From the cell containing the given text, extract its center point as (X, Y) coordinate. 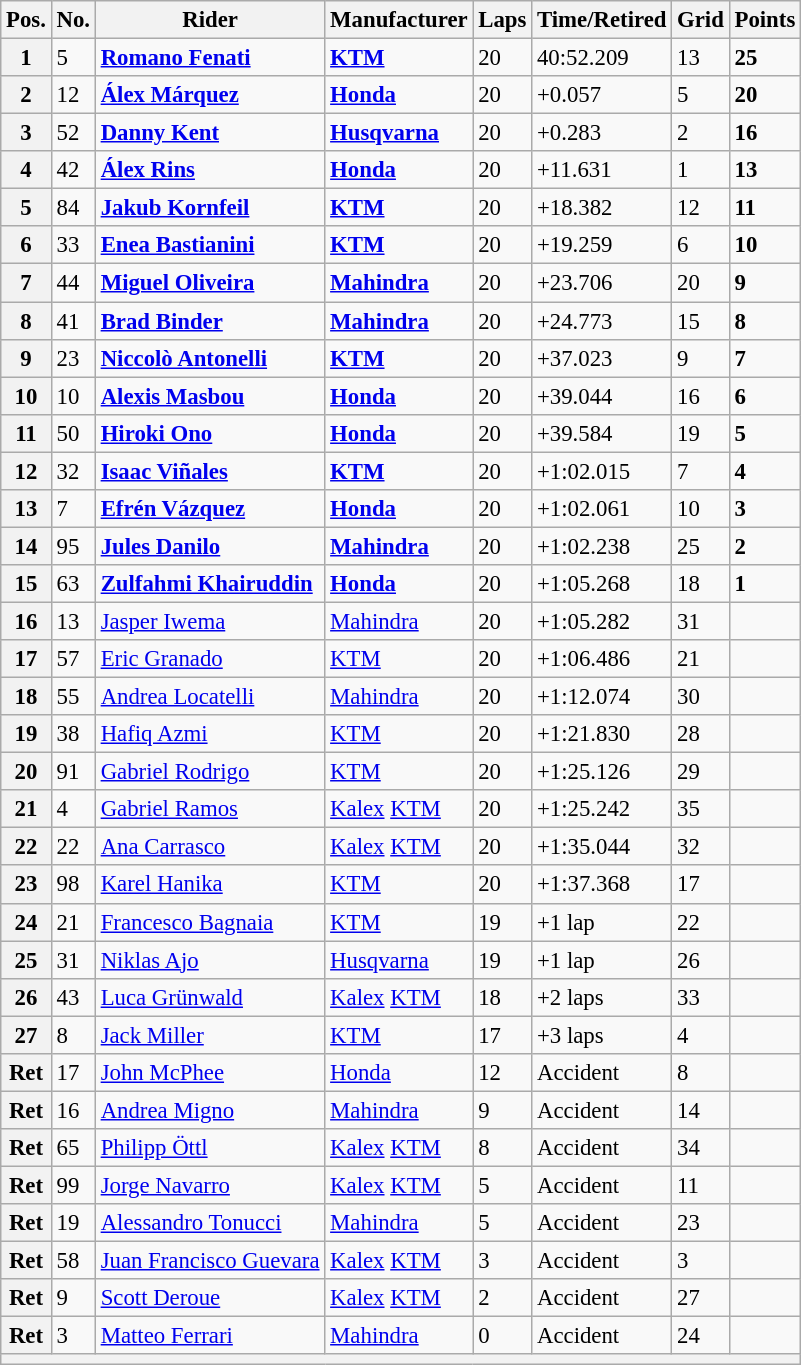
Points (764, 20)
Jasper Iwema (210, 621)
+18.382 (602, 208)
28 (700, 734)
43 (73, 997)
+19.259 (602, 245)
Philipp Öttl (210, 1148)
91 (73, 772)
Alexis Masbou (210, 396)
Andrea Locatelli (210, 697)
Enea Bastianini (210, 245)
Karel Hanika (210, 885)
Eric Granado (210, 659)
+1:05.268 (602, 584)
+1:25.242 (602, 809)
+11.631 (602, 170)
Alessandro Tonucci (210, 1223)
Scott Deroue (210, 1298)
John McPhee (210, 1073)
34 (700, 1148)
+3 laps (602, 1035)
Hafiq Azmi (210, 734)
+1:35.044 (602, 847)
Ana Carrasco (210, 847)
57 (73, 659)
Manufacturer (399, 20)
Niklas Ajo (210, 960)
Matteo Ferrari (210, 1336)
Romano Fenati (210, 58)
+39.044 (602, 396)
+1:02.061 (602, 509)
Niccolò Antonelli (210, 358)
+0.057 (602, 95)
65 (73, 1148)
+2 laps (602, 997)
Jorge Navarro (210, 1185)
Jack Miller (210, 1035)
Hiroki Ono (210, 433)
Time/Retired (602, 20)
+39.584 (602, 433)
Gabriel Rodrigo (210, 772)
+24.773 (602, 321)
Isaac Viñales (210, 471)
35 (700, 809)
Brad Binder (210, 321)
+1:21.830 (602, 734)
Grid (700, 20)
Laps (502, 20)
63 (73, 584)
+1:37.368 (602, 885)
No. (73, 20)
55 (73, 697)
+1:12.074 (602, 697)
+1:02.015 (602, 471)
41 (73, 321)
Gabriel Ramos (210, 809)
+1:25.126 (602, 772)
29 (700, 772)
40:52.209 (602, 58)
38 (73, 734)
Álex Rins (210, 170)
+1:02.238 (602, 546)
+0.283 (602, 133)
30 (700, 697)
Rider (210, 20)
+23.706 (602, 283)
Danny Kent (210, 133)
Efrén Vázquez (210, 509)
+1:05.282 (602, 621)
42 (73, 170)
Luca Grünwald (210, 997)
52 (73, 133)
84 (73, 208)
+37.023 (602, 358)
+1:06.486 (602, 659)
Jakub Kornfeil (210, 208)
Álex Márquez (210, 95)
58 (73, 1261)
Francesco Bagnaia (210, 922)
Zulfahmi Khairuddin (210, 584)
50 (73, 433)
Jules Danilo (210, 546)
44 (73, 283)
99 (73, 1185)
Andrea Migno (210, 1110)
0 (502, 1336)
Miguel Oliveira (210, 283)
95 (73, 546)
Juan Francisco Guevara (210, 1261)
98 (73, 885)
Pos. (26, 20)
